For the text-containing cell, return its midpoint in (x, y) coordinate format. 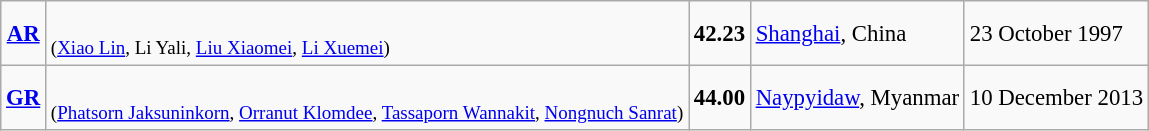
(Xiao Lin, Li Yali, Liu Xiaomei, Li Xuemei) (368, 34)
Shanghai, China (857, 34)
10 December 2013 (1056, 98)
AR (24, 34)
44.00 (719, 98)
(Phatsorn Jaksuninkorn, Orranut Klomdee, Tassaporn Wannakit, Nongnuch Sanrat) (368, 98)
42.23 (719, 34)
Naypyidaw, Myanmar (857, 98)
23 October 1997 (1056, 34)
GR (24, 98)
